For the text-containing cell, return its midpoint in [X, Y] coordinate format. 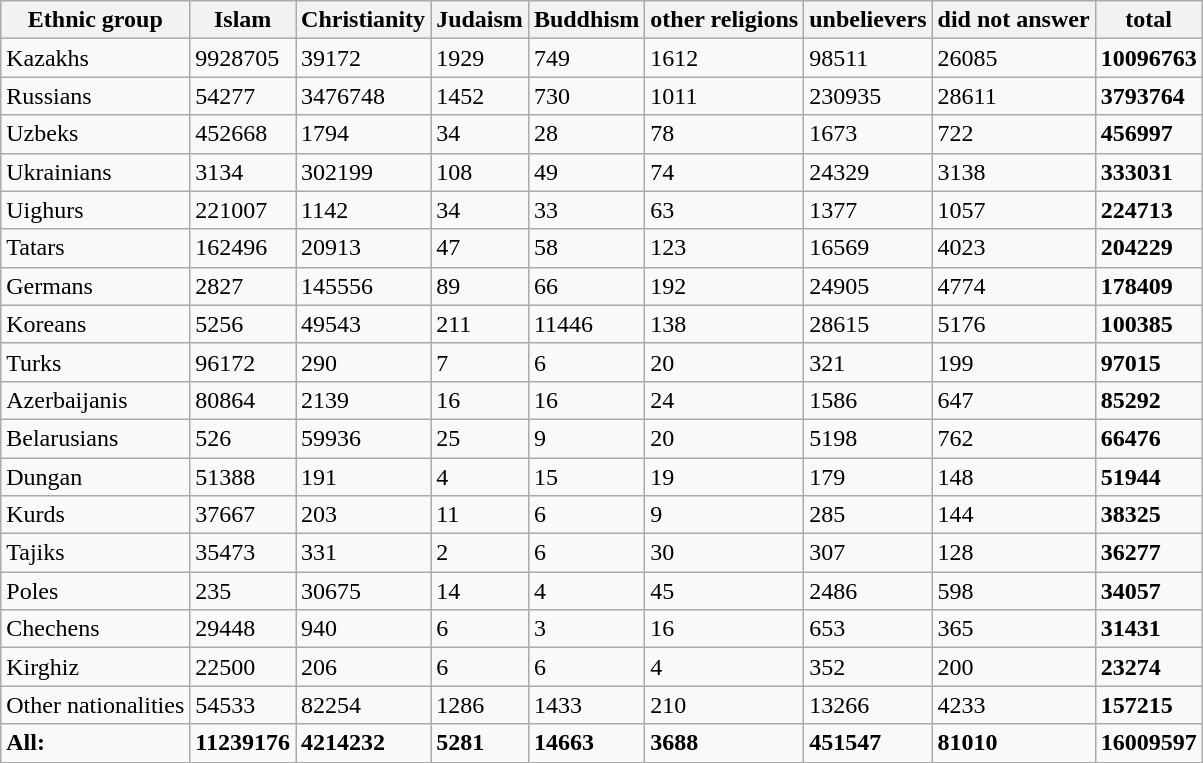
307 [868, 553]
25 [480, 438]
128 [1014, 553]
157215 [1148, 705]
30675 [364, 591]
1433 [586, 705]
2139 [364, 400]
Kurds [96, 515]
80864 [243, 400]
19 [724, 477]
20913 [364, 248]
58 [586, 248]
11239176 [243, 743]
3476748 [364, 96]
51944 [1148, 477]
5176 [1014, 324]
1142 [364, 210]
47 [480, 248]
1452 [480, 96]
89 [480, 286]
98511 [868, 58]
123 [724, 248]
54533 [243, 705]
34057 [1148, 591]
14663 [586, 743]
28 [586, 134]
16009597 [1148, 743]
30 [724, 553]
97015 [1148, 362]
Ethnic group [96, 20]
598 [1014, 591]
331 [364, 553]
85292 [1148, 400]
13266 [868, 705]
Kazakhs [96, 58]
Judaism [480, 20]
Uighurs [96, 210]
unbelievers [868, 20]
14 [480, 591]
45 [724, 591]
722 [1014, 134]
1929 [480, 58]
5198 [868, 438]
1612 [724, 58]
66476 [1148, 438]
3134 [243, 172]
3793764 [1148, 96]
352 [868, 667]
29448 [243, 629]
145556 [364, 286]
749 [586, 58]
54277 [243, 96]
192 [724, 286]
2 [480, 553]
24905 [868, 286]
Uzbeks [96, 134]
Other nationalities [96, 705]
15 [586, 477]
78 [724, 134]
74 [724, 172]
24 [724, 400]
452668 [243, 134]
224713 [1148, 210]
108 [480, 172]
647 [1014, 400]
211 [480, 324]
26085 [1014, 58]
210 [724, 705]
730 [586, 96]
Kirghiz [96, 667]
191 [364, 477]
3138 [1014, 172]
81010 [1014, 743]
11 [480, 515]
36277 [1148, 553]
1586 [868, 400]
59936 [364, 438]
39172 [364, 58]
Belarusians [96, 438]
23274 [1148, 667]
235 [243, 591]
51388 [243, 477]
206 [364, 667]
162496 [243, 248]
179 [868, 477]
did not answer [1014, 20]
230935 [868, 96]
456997 [1148, 134]
5281 [480, 743]
Islam [243, 20]
Ukrainians [96, 172]
38325 [1148, 515]
Dungan [96, 477]
199 [1014, 362]
Tatars [96, 248]
302199 [364, 172]
63 [724, 210]
Tajiks [96, 553]
16569 [868, 248]
other religions [724, 20]
10096763 [1148, 58]
28611 [1014, 96]
5256 [243, 324]
1011 [724, 96]
total [1148, 20]
Christianity [364, 20]
762 [1014, 438]
321 [868, 362]
1377 [868, 210]
7 [480, 362]
138 [724, 324]
Russians [96, 96]
653 [868, 629]
31431 [1148, 629]
940 [364, 629]
22500 [243, 667]
526 [243, 438]
Poles [96, 591]
Koreans [96, 324]
Azerbaijanis [96, 400]
200 [1014, 667]
144 [1014, 515]
3 [586, 629]
1673 [868, 134]
Turks [96, 362]
1286 [480, 705]
203 [364, 515]
82254 [364, 705]
365 [1014, 629]
49 [586, 172]
148 [1014, 477]
All: [96, 743]
290 [364, 362]
28615 [868, 324]
100385 [1148, 324]
Germans [96, 286]
451547 [868, 743]
1794 [364, 134]
4774 [1014, 286]
2486 [868, 591]
49543 [364, 324]
2827 [243, 286]
221007 [243, 210]
11446 [586, 324]
Buddhism [586, 20]
33 [586, 210]
4214232 [364, 743]
Chechens [96, 629]
35473 [243, 553]
37667 [243, 515]
333031 [1148, 172]
178409 [1148, 286]
9928705 [243, 58]
1057 [1014, 210]
66 [586, 286]
4023 [1014, 248]
3688 [724, 743]
204229 [1148, 248]
96172 [243, 362]
4233 [1014, 705]
24329 [868, 172]
285 [868, 515]
